Pinpoint the cell where the given text exists, returning its [X, Y] midpoint coordinate. 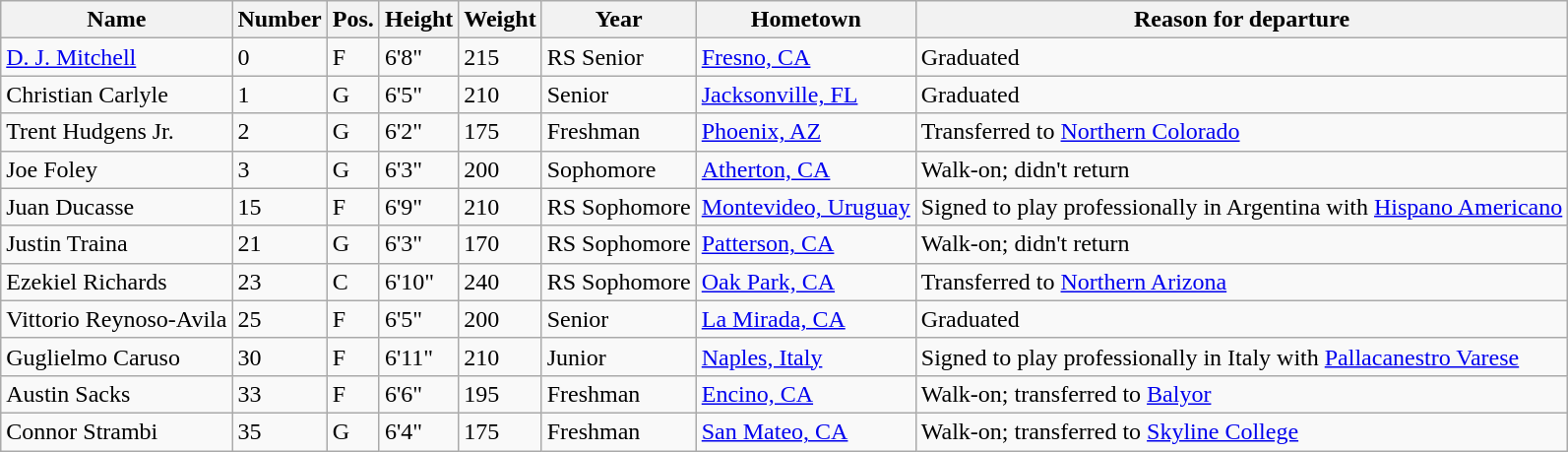
Signed to play professionally in Argentina with Hispano Americano [1242, 207]
La Mirada, CA [805, 319]
21 [280, 244]
Montevideo, Uruguay [805, 207]
Phoenix, AZ [805, 132]
35 [280, 431]
Atherton, CA [805, 169]
Hometown [805, 20]
Pos. [352, 20]
Justin Traina [116, 244]
Reason for departure [1242, 20]
Patterson, CA [805, 244]
Year [618, 20]
30 [280, 356]
RS Senior [618, 57]
23 [280, 282]
240 [500, 282]
Connor Strambi [116, 431]
Sophomore [618, 169]
1 [280, 95]
Guglielmo Caruso [116, 356]
Ezekiel Richards [116, 282]
Joe Foley [116, 169]
Junior [618, 356]
D. J. Mitchell [116, 57]
Juan Ducasse [116, 207]
6'8" [418, 57]
Christian Carlyle [116, 95]
Name [116, 20]
Weight [500, 20]
San Mateo, CA [805, 431]
Fresno, CA [805, 57]
6'9" [418, 207]
6'11" [418, 356]
Jacksonville, FL [805, 95]
Vittorio Reynoso-Avila [116, 319]
3 [280, 169]
6'10" [418, 282]
0 [280, 57]
Height [418, 20]
Trent Hudgens Jr. [116, 132]
Austin Sacks [116, 394]
Walk-on; transferred to Balyor [1242, 394]
Naples, Italy [805, 356]
Signed to play professionally in Italy with Pallacanestro Varese [1242, 356]
33 [280, 394]
6'4" [418, 431]
25 [280, 319]
15 [280, 207]
6'6" [418, 394]
215 [500, 57]
C [352, 282]
170 [500, 244]
6'2" [418, 132]
Encino, CA [805, 394]
195 [500, 394]
2 [280, 132]
Oak Park, CA [805, 282]
Walk-on; transferred to Skyline College [1242, 431]
Number [280, 20]
Transferred to Northern Colorado [1242, 132]
Transferred to Northern Arizona [1242, 282]
